Identify which cell holds the provided text, then report its [X, Y] central coordinate. 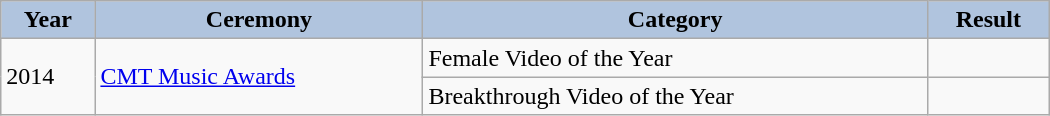
Ceremony [259, 20]
Category [675, 20]
Female Video of the Year [675, 58]
CMT Music Awards [259, 77]
Breakthrough Video of the Year [675, 96]
Year [48, 20]
2014 [48, 77]
Result [988, 20]
